Output the (X, Y) coordinate of the center of the cell containing the given text.  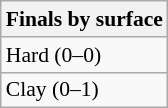
Hard (0–0) (84, 55)
Clay (0–1) (84, 90)
Finals by surface (84, 19)
